Pinpoint the cell where the given text exists, returning its [X, Y] midpoint coordinate. 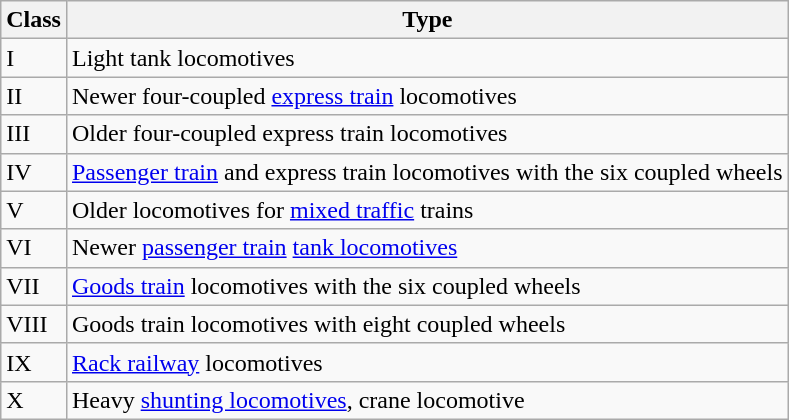
VIII [34, 324]
VI [34, 248]
Rack railway locomotives [427, 362]
Newer four-coupled express train locomotives [427, 96]
I [34, 58]
VII [34, 286]
V [34, 210]
IV [34, 172]
Passenger train and express train locomotives with the six coupled wheels [427, 172]
Heavy shunting locomotives, crane locomotive [427, 400]
III [34, 134]
II [34, 96]
Light tank locomotives [427, 58]
IX [34, 362]
Type [427, 20]
X [34, 400]
Older four-coupled express train locomotives [427, 134]
Class [34, 20]
Goods train locomotives with the six coupled wheels [427, 286]
Goods train locomotives with eight coupled wheels [427, 324]
Older locomotives for mixed traffic trains [427, 210]
Newer passenger train tank locomotives [427, 248]
